Locate the cell with the specified text and output its [x, y] center coordinate. 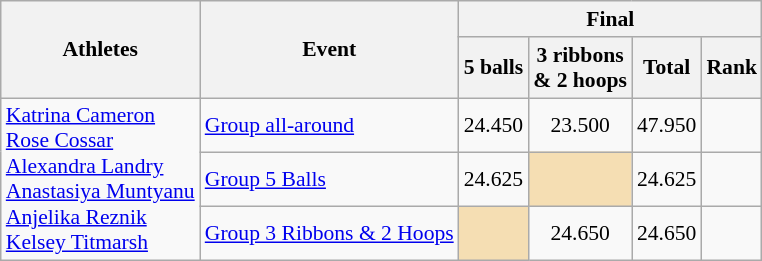
Total [666, 68]
3 ribbons& 2 hoops [580, 68]
24.450 [494, 125]
Event [330, 50]
47.950 [666, 125]
Athletes [100, 50]
Rank [732, 68]
Group 3 Ribbons & 2 Hoops [330, 234]
Group all-around [330, 125]
Katrina CameronRose CossarAlexandra LandryAnastasiya MuntyanuAnjelika ReznikKelsey Titmarsh [100, 180]
Group 5 Balls [330, 179]
Final [610, 19]
5 balls [494, 68]
23.500 [580, 125]
